Locate the cell with the specified text and output its (X, Y) center coordinate. 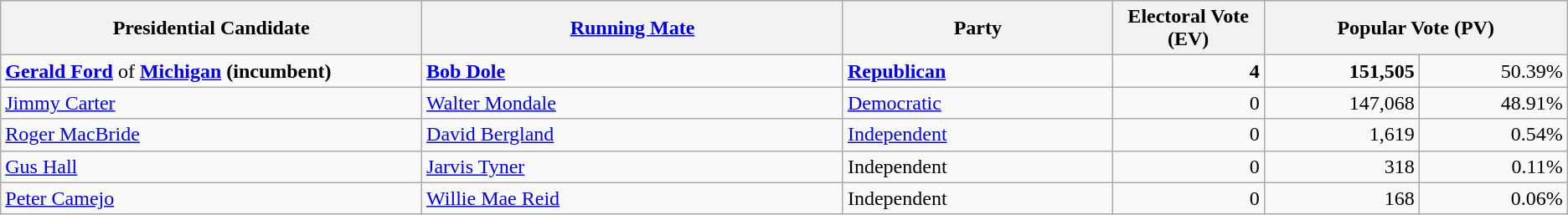
Running Mate (633, 28)
0.06% (1493, 198)
168 (1342, 198)
Jarvis Tyner (633, 166)
Presidential Candidate (211, 28)
48.91% (1493, 103)
Willie Mae Reid (633, 198)
Gus Hall (211, 166)
1,619 (1342, 135)
Republican (977, 71)
Gerald Ford of Michigan (incumbent) (211, 71)
318 (1342, 166)
Peter Camejo (211, 198)
0.11% (1493, 166)
Democratic (977, 103)
Walter Mondale (633, 103)
Popular Vote (PV) (1416, 28)
50.39% (1493, 71)
Jimmy Carter (211, 103)
Party (977, 28)
Electoral Vote (EV) (1188, 28)
Roger MacBride (211, 135)
Bob Dole (633, 71)
151,505 (1342, 71)
147,068 (1342, 103)
David Bergland (633, 135)
4 (1188, 71)
0.54% (1493, 135)
